Output the (x, y) coordinate of the center of the cell containing the given text.  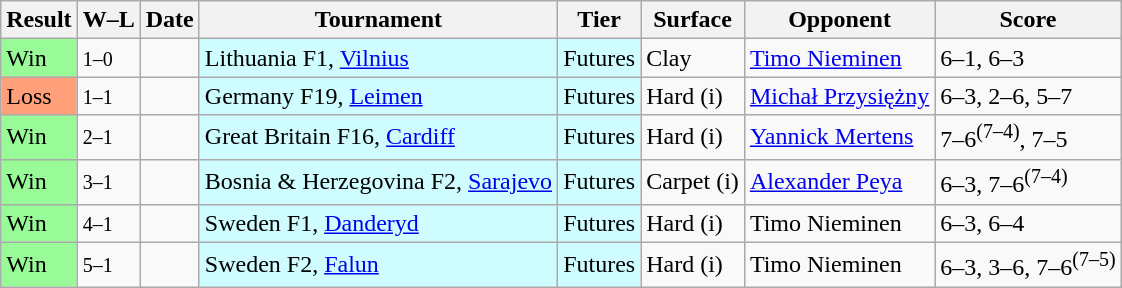
6–3, 7–6(7–4) (1028, 182)
4–1 (108, 223)
Tournament (378, 20)
Score (1028, 20)
Date (170, 20)
2–1 (108, 138)
W–L (108, 20)
Germany F19, Leimen (378, 96)
Sweden F2, Falun (378, 264)
Lithuania F1, Vilnius (378, 58)
Bosnia & Herzegovina F2, Sarajevo (378, 182)
Great Britain F16, Cardiff (378, 138)
Clay (693, 58)
6–3, 3–6, 7–6(7–5) (1028, 264)
Opponent (839, 20)
3–1 (108, 182)
7–6(7–4), 7–5 (1028, 138)
Alexander Peya (839, 182)
Loss (39, 96)
Michał Przysiężny (839, 96)
6–1, 6–3 (1028, 58)
Result (39, 20)
6–3, 6–4 (1028, 223)
Surface (693, 20)
Sweden F1, Danderyd (378, 223)
6–3, 2–6, 5–7 (1028, 96)
1–1 (108, 96)
Carpet (i) (693, 182)
1–0 (108, 58)
5–1 (108, 264)
Yannick Mertens (839, 138)
Tier (600, 20)
